Return the (X, Y) coordinate for the center point of the cell that contains the specified text.  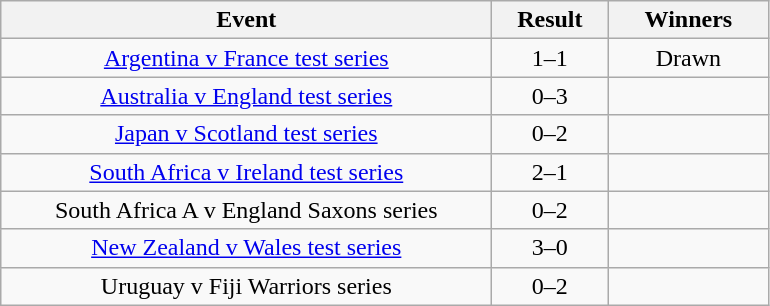
0–3 (550, 96)
Japan v Scotland test series (246, 134)
South Africa A v England Saxons series (246, 210)
Australia v England test series (246, 96)
3–0 (550, 248)
Result (550, 20)
1–1 (550, 58)
Winners (688, 20)
New Zealand v Wales test series (246, 248)
Event (246, 20)
2–1 (550, 172)
Uruguay v Fiji Warriors series (246, 286)
South Africa v Ireland test series (246, 172)
Drawn (688, 58)
Argentina v France test series (246, 58)
